Scan for the cell matching the given text and deliver its [X, Y] coordinate at center. 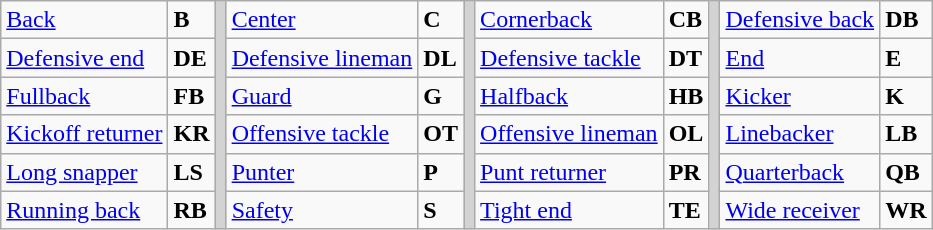
E [906, 58]
Defensive tackle [570, 58]
Defensive lineman [322, 58]
Quarterback [800, 172]
DT [686, 58]
KR [192, 134]
Linebacker [800, 134]
S [441, 210]
DE [192, 58]
Defensive end [84, 58]
Defensive back [800, 20]
P [441, 172]
DB [906, 20]
Long snapper [84, 172]
Wide receiver [800, 210]
Tight end [570, 210]
G [441, 96]
Punter [322, 172]
CB [686, 20]
Center [322, 20]
Cornerback [570, 20]
Guard [322, 96]
Offensive lineman [570, 134]
LS [192, 172]
Back [84, 20]
Kicker [800, 96]
Offensive tackle [322, 134]
TE [686, 210]
End [800, 58]
WR [906, 210]
PR [686, 172]
Fullback [84, 96]
Punt returner [570, 172]
LB [906, 134]
B [192, 20]
QB [906, 172]
OT [441, 134]
C [441, 20]
FB [192, 96]
HB [686, 96]
RB [192, 210]
Safety [322, 210]
Running back [84, 210]
Halfback [570, 96]
DL [441, 58]
OL [686, 134]
Kickoff returner [84, 134]
K [906, 96]
